Determine the (X, Y) coordinate at the center of the cell enclosing the given text.  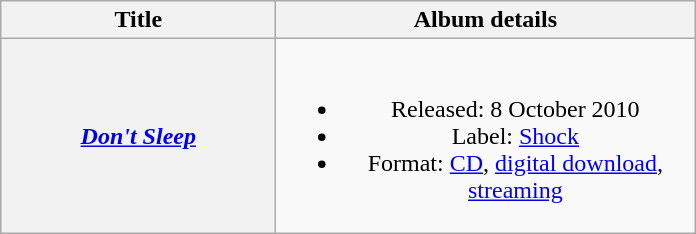
Album details (486, 20)
Don't Sleep (138, 136)
Released: 8 October 2010Label: ShockFormat: CD, digital download, streaming (486, 136)
Title (138, 20)
